For the text-containing cell, return its midpoint in [x, y] coordinate format. 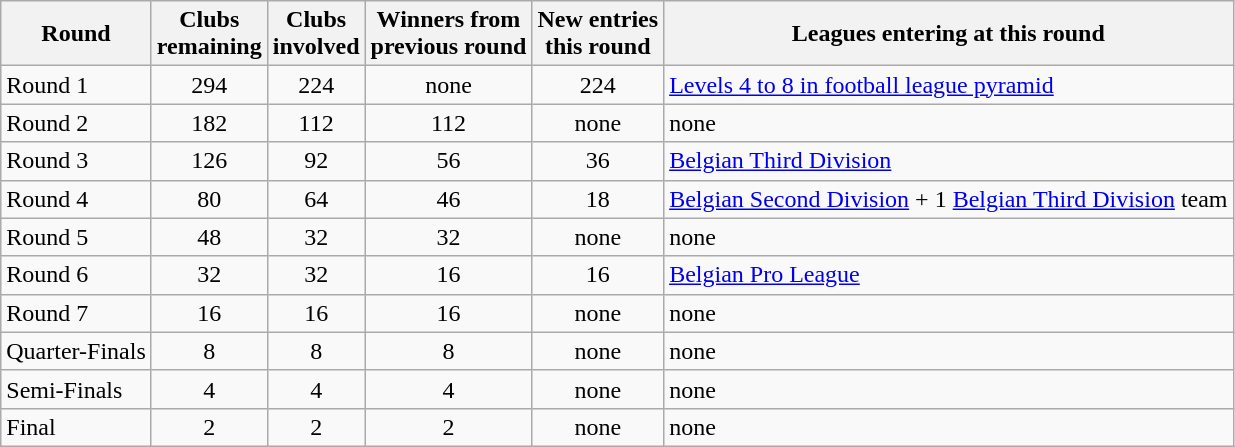
Leagues entering at this round [948, 34]
Belgian Third Division [948, 161]
80 [209, 199]
Round 1 [76, 85]
Final [76, 427]
46 [448, 199]
48 [209, 237]
64 [316, 199]
294 [209, 85]
Levels 4 to 8 in football league pyramid [948, 85]
Round 6 [76, 275]
New entriesthis round [598, 34]
Belgian Pro League [948, 275]
Clubsinvolved [316, 34]
Round 4 [76, 199]
Clubsremaining [209, 34]
Round 7 [76, 313]
56 [448, 161]
182 [209, 123]
Semi-Finals [76, 389]
Belgian Second Division + 1 Belgian Third Division team [948, 199]
Quarter-Finals [76, 351]
Round 3 [76, 161]
126 [209, 161]
Round [76, 34]
18 [598, 199]
36 [598, 161]
Round 5 [76, 237]
92 [316, 161]
Round 2 [76, 123]
Winners fromprevious round [448, 34]
